Return [x, y] of the center of cell containing provided text 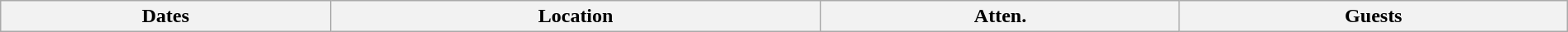
Atten. [1001, 16]
Guests [1373, 16]
Dates [165, 16]
Location [576, 16]
